For the text-containing cell, return its midpoint in [x, y] coordinate format. 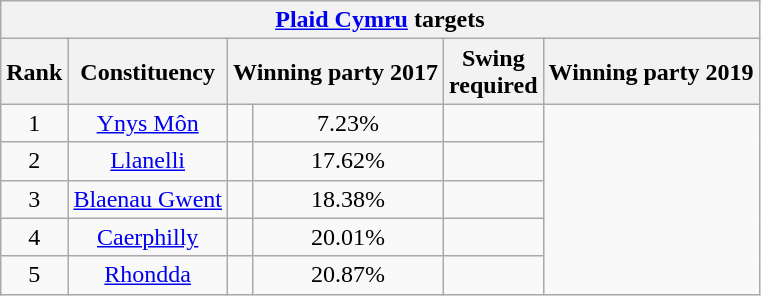
4 [34, 237]
Plaid Cymru targets [380, 20]
Swingrequired [494, 72]
Rank [34, 72]
Winning party 2019 [651, 72]
7.23% [348, 123]
5 [34, 275]
1 [34, 123]
Ynys Môn [148, 123]
Rhondda [148, 275]
Llanelli [148, 161]
Blaenau Gwent [148, 199]
20.87% [348, 275]
2 [34, 161]
3 [34, 199]
Winning party 2017 [336, 72]
18.38% [348, 199]
17.62% [348, 161]
Constituency [148, 72]
20.01% [348, 237]
Caerphilly [148, 237]
